Extract the [x, y] coordinate from the center of the cell holding the provided text.  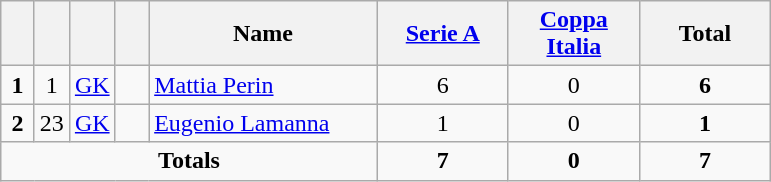
Coppa Italia [574, 34]
23 [52, 123]
Mattia Perin [264, 85]
Totals [189, 161]
Serie A [442, 34]
Eugenio Lamanna [264, 123]
Total [704, 34]
2 [18, 123]
Name [264, 34]
